Scan for the cell matching the given text and deliver its (X, Y) coordinate at center. 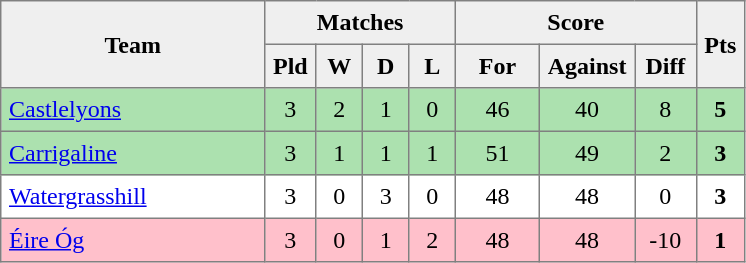
Diff (666, 66)
5 (720, 110)
8 (666, 110)
W (339, 66)
Carrigaline (133, 153)
Watergrasshill (133, 197)
49 (586, 153)
D (385, 66)
For (497, 66)
Team (133, 44)
Against (586, 66)
51 (497, 153)
Pts (720, 44)
-10 (666, 240)
Éire Óg (133, 240)
Castlelyons (133, 110)
Matches (360, 23)
L (432, 66)
Score (576, 23)
Pld (290, 66)
40 (586, 110)
46 (497, 110)
